Extract the (X, Y) coordinate from the center of the cell holding the provided text.  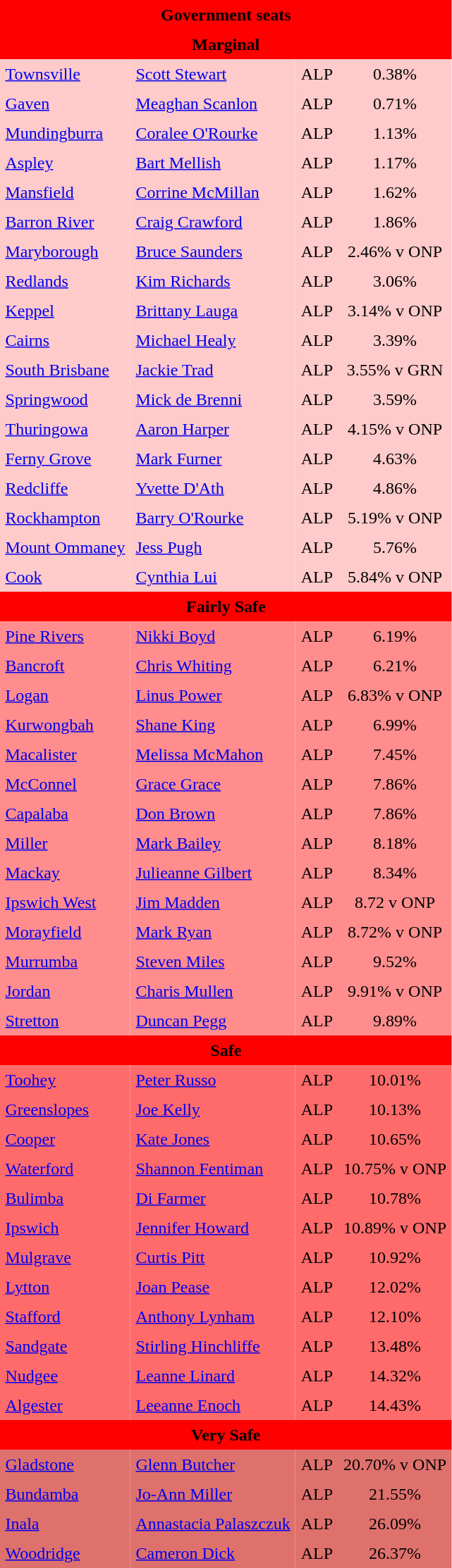
Glenn Butcher (213, 1465)
1.62% (395, 193)
Miller (65, 844)
2.46% v ONP (395, 252)
Stretton (65, 1021)
South Brisbane (65, 371)
Corrine McMillan (213, 193)
Leeanne Enoch (213, 1406)
Cairns (65, 341)
10.89% v ONP (395, 1228)
Duncan Pegg (213, 1021)
Anthony Lynham (213, 1317)
Capalaba (65, 814)
4.63% (395, 459)
Toohey (65, 1081)
Fairly Safe (226, 607)
3.39% (395, 341)
Barry O'Rourke (213, 518)
Mount Ommaney (65, 548)
14.32% (395, 1376)
Di Farmer (213, 1199)
Thuringowa (65, 430)
Jess Pugh (213, 548)
Mark Ryan (213, 933)
Redlands (65, 282)
Mulgrave (65, 1258)
Bulimba (65, 1199)
Coralee O'Rourke (213, 134)
Inala (65, 1524)
Morayfield (65, 933)
Michael Healy (213, 341)
1.17% (395, 163)
20.70% v ONP (395, 1465)
12.10% (395, 1317)
Pine Rivers (65, 637)
Bruce Saunders (213, 252)
Mick de Brenni (213, 400)
26.09% (395, 1524)
Rockhampton (65, 518)
7.45% (395, 755)
Springwood (65, 400)
Mansfield (65, 193)
Aaron Harper (213, 430)
Craig Crawford (213, 223)
10.92% (395, 1258)
Shane King (213, 726)
Leanne Linard (213, 1376)
6.83% v ONP (395, 696)
Redcliffe (65, 489)
21.55% (395, 1495)
Maryborough (65, 252)
Scott Stewart (213, 75)
5.19% v ONP (395, 518)
Kim Richards (213, 282)
4.15% v ONP (395, 430)
McConnel (65, 785)
8.72 v ONP (395, 903)
Yvette D'Ath (213, 489)
Safe (226, 1051)
Algester (65, 1406)
8.72% v ONP (395, 933)
13.48% (395, 1347)
Ipswich (65, 1228)
3.55% v GRN (395, 371)
Ipswich West (65, 903)
Barron River (65, 223)
Cooper (65, 1140)
6.19% (395, 637)
Marginal (226, 45)
0.71% (395, 104)
Cook (65, 578)
Mark Furner (213, 459)
Gladstone (65, 1465)
4.86% (395, 489)
Greenslopes (65, 1110)
9.52% (395, 962)
Very Safe (226, 1436)
3.59% (395, 400)
Meaghan Scanlon (213, 104)
10.65% (395, 1140)
6.21% (395, 666)
Curtis Pitt (213, 1258)
Joan Pease (213, 1288)
Steven Miles (213, 962)
9.89% (395, 1021)
12.02% (395, 1288)
1.86% (395, 223)
6.99% (395, 726)
Shannon Fentiman (213, 1169)
Charis Mullen (213, 992)
3.14% v ONP (395, 311)
Stirling Hinchliffe (213, 1347)
Kurwongbah (65, 726)
10.01% (395, 1081)
Townsville (65, 75)
10.75% v ONP (395, 1169)
Keppel (65, 311)
Melissa McMahon (213, 755)
Grace Grace (213, 785)
Waterford (65, 1169)
Macalister (65, 755)
Mundingburra (65, 134)
1.13% (395, 134)
Murrumba (65, 962)
5.76% (395, 548)
Government seats (226, 15)
Joe Kelly (213, 1110)
Mark Bailey (213, 844)
Ferny Grove (65, 459)
9.91% v ONP (395, 992)
Brittany Lauga (213, 311)
Jordan (65, 992)
Bart Mellish (213, 163)
Don Brown (213, 814)
Aspley (65, 163)
Chris Whiting (213, 666)
Nudgee (65, 1376)
10.13% (395, 1110)
Linus Power (213, 696)
Bancroft (65, 666)
Mackay (65, 873)
Stafford (65, 1317)
Cynthia Lui (213, 578)
Sandgate (65, 1347)
8.18% (395, 844)
Jo-Ann Miller (213, 1495)
5.84% v ONP (395, 578)
Logan (65, 696)
8.34% (395, 873)
Gaven (65, 104)
Bundamba (65, 1495)
Lytton (65, 1288)
3.06% (395, 282)
Jennifer Howard (213, 1228)
0.38% (395, 75)
Jim Madden (213, 903)
Kate Jones (213, 1140)
Julieanne Gilbert (213, 873)
Nikki Boyd (213, 637)
10.78% (395, 1199)
Peter Russo (213, 1081)
Annastacia Palaszczuk (213, 1524)
Jackie Trad (213, 371)
14.43% (395, 1406)
